Pinpoint the cell where the given text exists, returning its [x, y] midpoint coordinate. 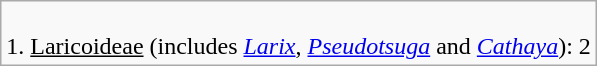
1. Laricoideae (includes Larix, Pseudotsuga and Cathaya): 2 [299, 34]
